Pinpoint the cell where the given text exists, returning its [X, Y] midpoint coordinate. 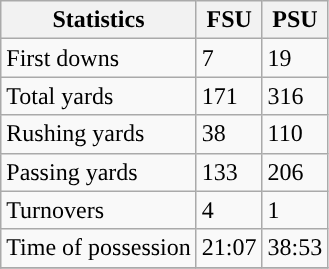
19 [295, 58]
171 [229, 96]
110 [295, 134]
Passing yards [99, 172]
Turnovers [99, 210]
Statistics [99, 20]
PSU [295, 20]
Total yards [99, 96]
316 [295, 96]
133 [229, 172]
206 [295, 172]
Time of possession [99, 248]
4 [229, 210]
7 [229, 58]
1 [295, 210]
21:07 [229, 248]
38:53 [295, 248]
FSU [229, 20]
Rushing yards [99, 134]
First downs [99, 58]
38 [229, 134]
